Provide the [x, y] coordinate of the cell's center where the given text is located.  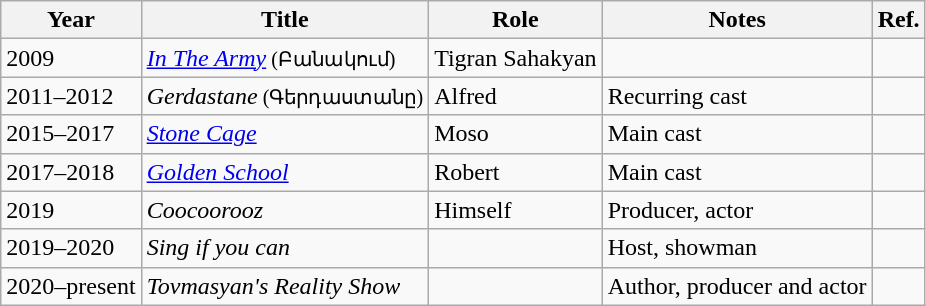
Notes [737, 20]
Tigran Sahakyan [516, 58]
Golden School [284, 172]
Title [284, 20]
Producer, actor [737, 210]
2015–2017 [71, 134]
Himself [516, 210]
Tovmasyan's Reality Show [284, 286]
Ref. [898, 20]
Alfred [516, 96]
Gerdastane (Գերդաստանը) [284, 96]
Moso [516, 134]
Robert [516, 172]
Sing if you can [284, 248]
Recurring cast [737, 96]
Coocoorooz [284, 210]
Role [516, 20]
2019 [71, 210]
Year [71, 20]
In The Army (Բանակում) [284, 58]
2017–2018 [71, 172]
2011–2012 [71, 96]
2019–2020 [71, 248]
2020–present [71, 286]
Host, showman [737, 248]
2009 [71, 58]
Author, producer and actor [737, 286]
Stone Cage [284, 134]
